Provide the (x, y) coordinate of the cell's center where the given text is located.  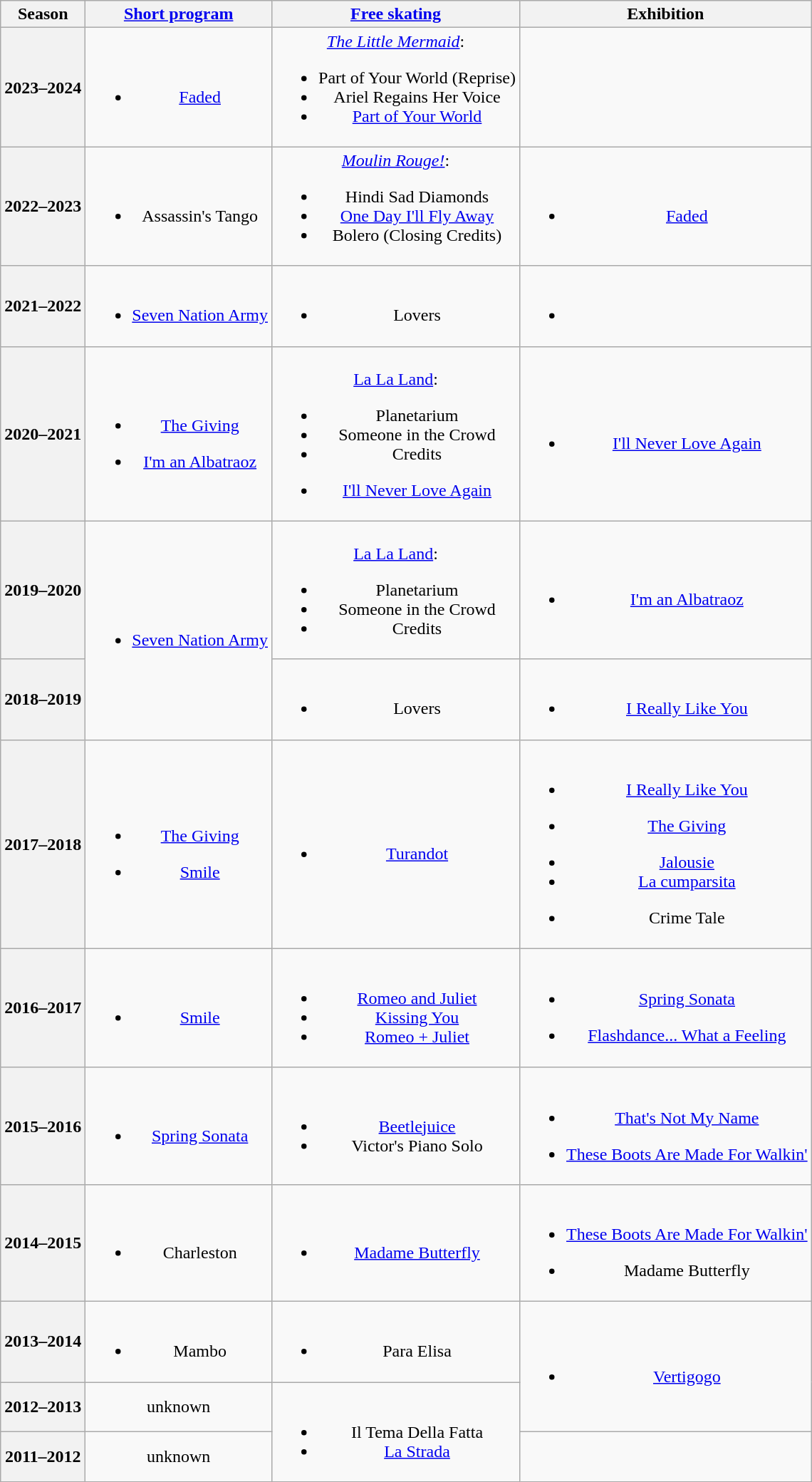
Assassin's Tango (179, 207)
2023–2024 (43, 87)
Romeo and Juliet Kissing You Romeo + Juliet (396, 1007)
Spring Sonata (179, 1126)
2017–2018 (43, 844)
Para Elisa (396, 1341)
That's Not My Name These Boots Are Made For Walkin' (666, 1126)
Turandot (396, 844)
I'll Never Love Again (666, 433)
2014–2015 (43, 1243)
2012–2013 (43, 1407)
2015–2016 (43, 1126)
2020–2021 (43, 433)
Beetlejuice Victor's Piano Solo (396, 1126)
2013–2014 (43, 1341)
Charleston (179, 1243)
2016–2017 (43, 1007)
Spring Sonata Flashdance... What a Feeling (666, 1007)
2021–2022 (43, 306)
Season (43, 14)
Mambo (179, 1341)
The Giving Smile (179, 844)
Smile (179, 1007)
Madame Butterfly (396, 1243)
La La Land:Planetarium Someone in the CrowdCredits I'll Never Love Again (396, 433)
The Giving I'm an Albatraoz (179, 433)
La La Land:Planetarium Someone in the CrowdCredits (396, 590)
These Boots Are Made For Walkin' Madame Butterfly (666, 1243)
Il Tema Della Fatta La Strada (396, 1432)
I'm an Albatraoz (666, 590)
The Little Mermaid:Part of Your World (Reprise) Ariel Regains Her Voice Part of Your World (396, 87)
2011–2012 (43, 1457)
Free skating (396, 14)
2019–2020 (43, 590)
I Really Like You The Giving Jalousie La cumparsita Crime Tale (666, 844)
2022–2023 (43, 207)
Exhibition (666, 14)
2018–2019 (43, 700)
Short program (179, 14)
Vertigogo (666, 1367)
I Really Like You (666, 700)
Moulin Rouge!:Hindi Sad DiamondsOne Day I'll Fly Away Bolero (Closing Credits) (396, 207)
